Search for the cell housing the specified text and yield its (x, y) center coordinate. 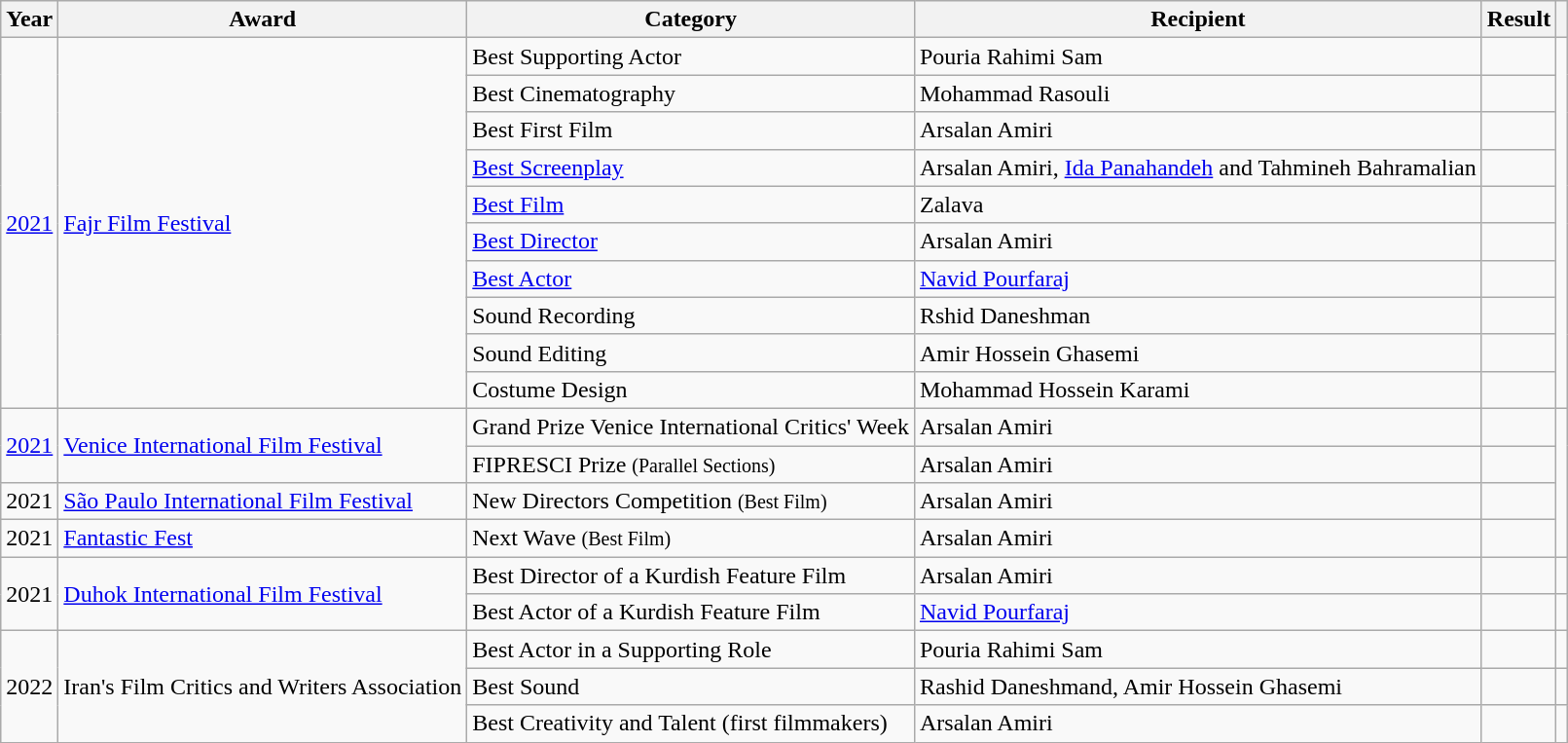
Best Cinematography (691, 93)
Best Sound (691, 687)
Best Actor in a Supporting Role (691, 650)
Sound Editing (691, 353)
Rshid Daneshman (1197, 316)
Award (263, 19)
Rashid Daneshmand, Amir Hossein Ghasemi (1197, 687)
Recipient (1197, 19)
Best Actor (691, 279)
Year (29, 19)
Arsalan Amiri, Ida Panahandeh and Tahmineh Bahramalian (1197, 167)
Zalava (1197, 204)
Best Director (691, 241)
Best Film (691, 204)
Sound Recording (691, 316)
Best Actor of a Kurdish Feature Film (691, 613)
FIPRESCI Prize (Parallel Sections) (691, 464)
Iran's Film Critics and Writers Association (263, 687)
Best First Film (691, 130)
Best Screenplay (691, 167)
São Paulo International Film Festival (263, 502)
Best Supporting Actor (691, 56)
Result (1518, 19)
Category (691, 19)
Mohammad Rasouli (1197, 93)
Duhok International Film Festival (263, 594)
Grand Prize Venice International Critics' Week (691, 427)
Fantastic Fest (263, 539)
2022 (29, 687)
Mohammad Hossein Karami (1197, 390)
New Directors Competition (Best Film) (691, 502)
Venice International Film Festival (263, 445)
Best Director of a Kurdish Feature Film (691, 576)
Costume Design (691, 390)
Fajr Film Festival (263, 224)
Amir Hossein Ghasemi (1197, 353)
Best Creativity and Talent (first filmmakers) (691, 724)
Next Wave (Best Film) (691, 539)
